Search for the cell housing the specified text and yield its (X, Y) center coordinate. 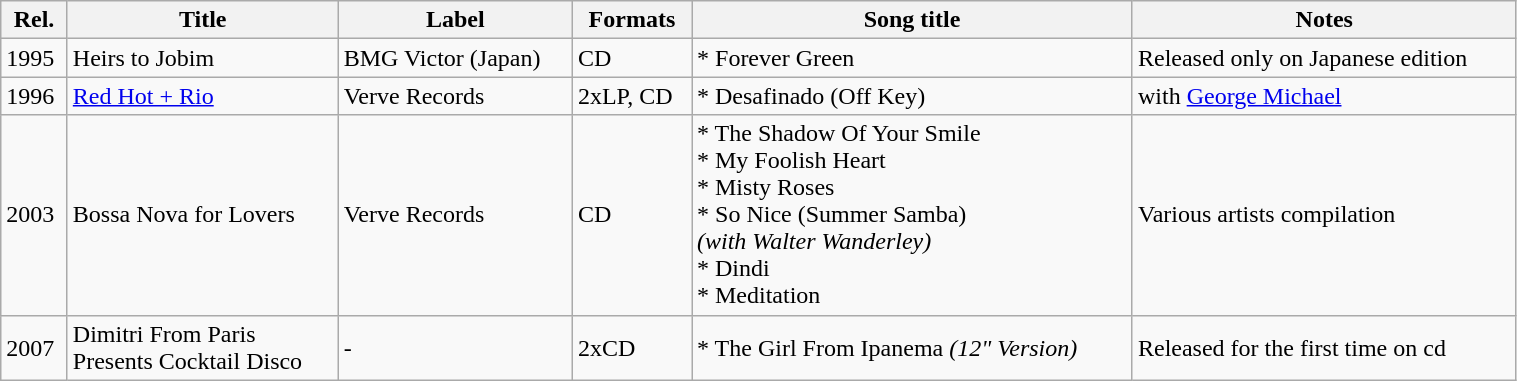
Bossa Nova for Lovers (202, 215)
Song title (912, 20)
Notes (1324, 20)
2xLP, CD (632, 96)
Label (455, 20)
1995 (34, 58)
with George Michael (1324, 96)
Released only on Japanese edition (1324, 58)
Title (202, 20)
Red Hot + Rio (202, 96)
* The Girl From Ipanema (12" Version) (912, 348)
2007 (34, 348)
- (455, 348)
1996 (34, 96)
* Forever Green (912, 58)
2xCD (632, 348)
* The Shadow Of Your Smile* My Foolish Heart* Misty Roses* So Nice (Summer Samba)(with Walter Wanderley)* Dindi* Meditation (912, 215)
Formats (632, 20)
Dimitri From ParisPresents Cocktail Disco (202, 348)
Released for the first time on cd (1324, 348)
Various artists compilation (1324, 215)
BMG Victor (Japan) (455, 58)
Heirs to Jobim (202, 58)
* Desafinado (Off Key) (912, 96)
2003 (34, 215)
Rel. (34, 20)
